For the text-containing cell, return its midpoint in [X, Y] coordinate format. 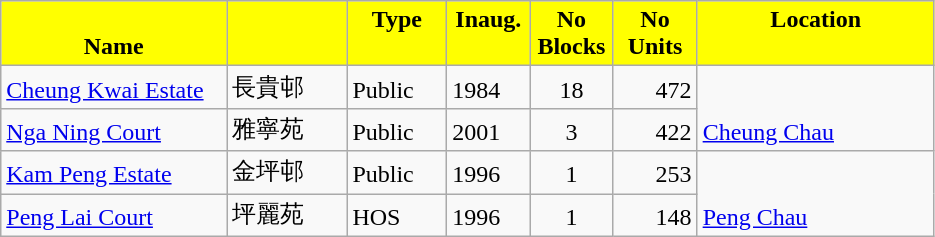
148 [655, 216]
坪麗苑 [287, 216]
Location [816, 34]
18 [572, 88]
Cheung Chau [816, 108]
雅寧苑 [287, 130]
No Blocks [572, 34]
金坪邨 [287, 172]
Cheung Kwai Estate [114, 88]
472 [655, 88]
Name [114, 34]
No Units [655, 34]
1984 [488, 88]
HOS [397, 216]
422 [655, 130]
Peng Lai Court [114, 216]
Kam Peng Estate [114, 172]
3 [572, 130]
Peng Chau [816, 194]
Nga Ning Court [114, 130]
253 [655, 172]
Type [397, 34]
長貴邨 [287, 88]
Inaug. [488, 34]
2001 [488, 130]
